Pinpoint the cell where the given text exists, returning its (X, Y) midpoint coordinate. 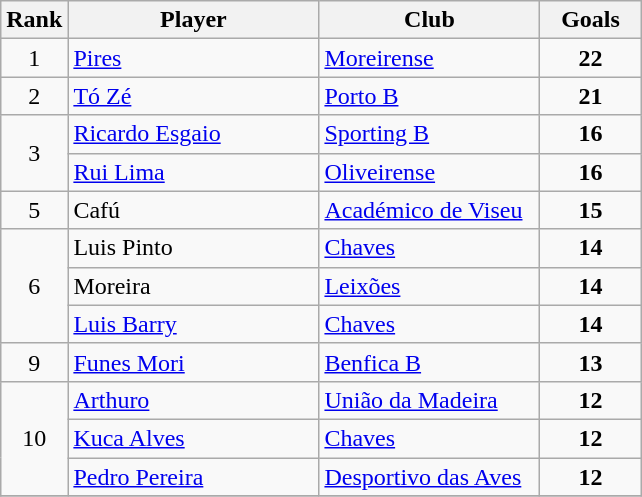
Sporting B (430, 134)
5 (34, 210)
13 (590, 362)
Luis Pinto (194, 248)
Académico de Viseu (430, 210)
Kuca Alves (194, 438)
Moreira (194, 286)
6 (34, 286)
Cafú (194, 210)
Oliveirense (430, 172)
Tó Zé (194, 96)
Leixões (430, 286)
Porto B (430, 96)
22 (590, 58)
3 (34, 153)
Benfica B (430, 362)
1 (34, 58)
15 (590, 210)
Arthuro (194, 400)
Rui Lima (194, 172)
Goals (590, 20)
Desportivo das Aves (430, 477)
Player (194, 20)
União da Madeira (430, 400)
Rank (34, 20)
10 (34, 438)
2 (34, 96)
9 (34, 362)
Funes Mori (194, 362)
21 (590, 96)
Pedro Pereira (194, 477)
Ricardo Esgaio (194, 134)
Luis Barry (194, 324)
Moreirense (430, 58)
Pires (194, 58)
Club (430, 20)
